Detect which cell encompasses the target text, then output its (X, Y) center coordinate. 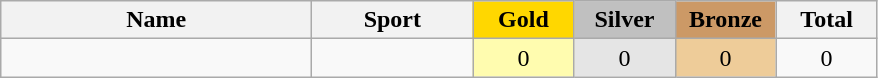
Total (826, 20)
Sport (392, 20)
Gold (524, 20)
Bronze (726, 20)
Silver (624, 20)
Name (156, 20)
